Identify which cell holds the provided text, then report its [x, y] central coordinate. 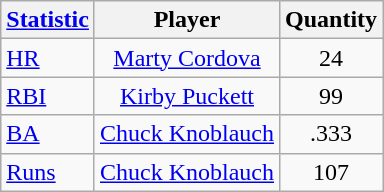
Marty Cordova [186, 58]
BA [48, 134]
.333 [332, 134]
RBI [48, 96]
Kirby Puckett [186, 96]
99 [332, 96]
Quantity [332, 20]
Runs [48, 172]
Statistic [48, 20]
HR [48, 58]
107 [332, 172]
24 [332, 58]
Player [186, 20]
